Output the (X, Y) coordinate of the center of the cell containing the given text.  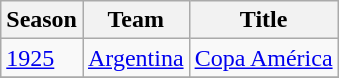
Argentina (136, 58)
1925 (42, 58)
Team (136, 20)
Title (264, 20)
Season (42, 20)
Copa América (264, 58)
